Return the [x, y] coordinate for the center point of the cell that contains the specified text.  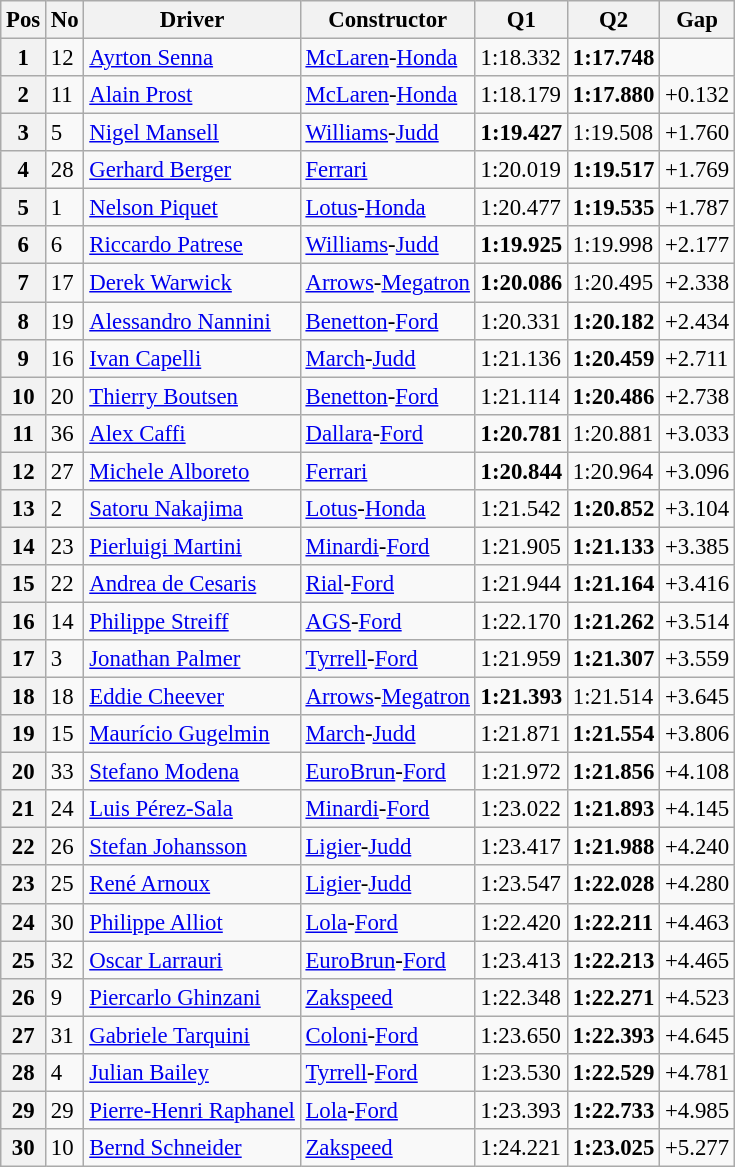
1:23.417 [521, 847]
1:20.182 [613, 321]
1:21.905 [521, 546]
+1.769 [698, 170]
1:20.881 [613, 433]
+4.985 [698, 1110]
1:21.972 [521, 772]
1:23.022 [521, 809]
1:18.332 [521, 58]
+4.523 [698, 997]
1:20.781 [521, 433]
+0.132 [698, 95]
1:19.925 [521, 245]
1:21.307 [613, 659]
1:21.871 [521, 734]
Ivan Capelli [192, 358]
Maurício Gugelmin [192, 734]
+3.033 [698, 433]
+4.108 [698, 772]
Nelson Piquet [192, 208]
Jonathan Palmer [192, 659]
Riccardo Patrese [192, 245]
1:20.495 [613, 283]
1:21.136 [521, 358]
1:23.393 [521, 1110]
1:20.852 [613, 509]
+4.781 [698, 1073]
Ayrton Senna [192, 58]
1:19.517 [613, 170]
1:17.880 [613, 95]
1:21.393 [521, 697]
1:23.413 [521, 960]
32 [65, 960]
Gerhard Berger [192, 170]
21 [24, 809]
Coloni-Ford [388, 1035]
AGS-Ford [388, 621]
+2.434 [698, 321]
1:23.025 [613, 1148]
Luis Pérez-Sala [192, 809]
1:21.554 [613, 734]
1:22.271 [613, 997]
Stefan Johansson [192, 847]
Alex Caffi [192, 433]
1:18.179 [521, 95]
1:21.893 [613, 809]
8 [24, 321]
+3.645 [698, 697]
Pierluigi Martini [192, 546]
1:19.427 [521, 133]
Oscar Larrauri [192, 960]
1:20.844 [521, 471]
1:22.393 [613, 1035]
1:22.348 [521, 997]
1:22.420 [521, 922]
+3.104 [698, 509]
1:17.748 [613, 58]
1:19.508 [613, 133]
1:21.959 [521, 659]
1:20.459 [613, 358]
Nigel Mansell [192, 133]
+2.738 [698, 396]
1:19.998 [613, 245]
31 [65, 1035]
Eddie Cheever [192, 697]
1:20.964 [613, 471]
Satoru Nakajima [192, 509]
Alessandro Nannini [192, 321]
1:21.262 [613, 621]
Andrea de Cesaris [192, 584]
+4.145 [698, 809]
1:22.733 [613, 1110]
+3.096 [698, 471]
33 [65, 772]
No [65, 20]
Driver [192, 20]
1:21.164 [613, 584]
+3.416 [698, 584]
Philippe Streiff [192, 621]
1:21.856 [613, 772]
Piercarlo Ghinzani [192, 997]
1:20.086 [521, 283]
1:21.542 [521, 509]
1:22.028 [613, 885]
36 [65, 433]
1:21.944 [521, 584]
Philippe Alliot [192, 922]
Q2 [613, 20]
7 [24, 283]
+3.806 [698, 734]
+2.177 [698, 245]
+4.465 [698, 960]
1:23.650 [521, 1035]
Rial-Ford [388, 584]
Thierry Boutsen [192, 396]
Constructor [388, 20]
1:22.170 [521, 621]
1:22.213 [613, 960]
1:21.988 [613, 847]
Gap [698, 20]
Bernd Schneider [192, 1148]
1:20.019 [521, 170]
Gabriele Tarquini [192, 1035]
René Arnoux [192, 885]
1:23.547 [521, 885]
1:21.114 [521, 396]
+2.711 [698, 358]
Pierre-Henri Raphanel [192, 1110]
+1.787 [698, 208]
1:20.331 [521, 321]
+3.385 [698, 546]
13 [24, 509]
1:21.133 [613, 546]
1:20.486 [613, 396]
1:21.514 [613, 697]
1:22.211 [613, 922]
Julian Bailey [192, 1073]
+1.760 [698, 133]
+3.559 [698, 659]
Alain Prost [192, 95]
1:22.529 [613, 1073]
Michele Alboreto [192, 471]
+4.280 [698, 885]
+5.277 [698, 1148]
Stefano Modena [192, 772]
+2.338 [698, 283]
1:19.535 [613, 208]
+4.645 [698, 1035]
+4.463 [698, 922]
Derek Warwick [192, 283]
Dallara-Ford [388, 433]
1:23.530 [521, 1073]
Pos [24, 20]
Q1 [521, 20]
+3.514 [698, 621]
1:24.221 [521, 1148]
+4.240 [698, 847]
1:20.477 [521, 208]
